Return (x, y) of the center of cell containing provided text 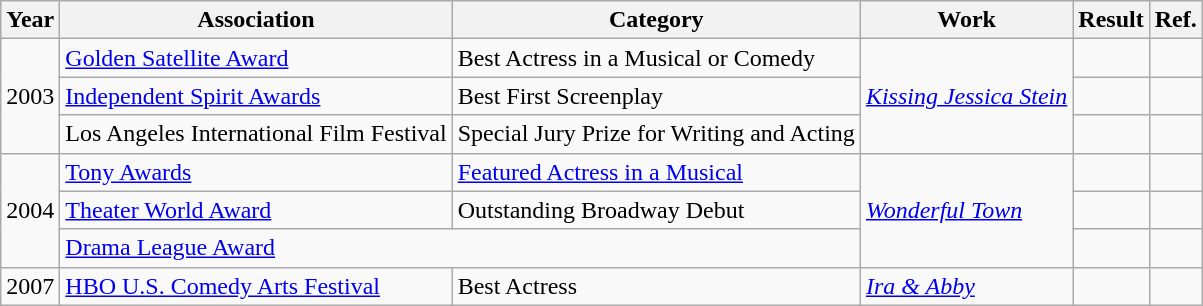
Special Jury Prize for Writing and Acting (656, 134)
2003 (30, 96)
Work (966, 20)
Theater World Award (256, 210)
Kissing Jessica Stein (966, 96)
Outstanding Broadway Debut (656, 210)
Category (656, 20)
Golden Satellite Award (256, 58)
Drama League Award (460, 248)
Best First Screenplay (656, 96)
Los Angeles International Film Festival (256, 134)
Best Actress (656, 286)
Featured Actress in a Musical (656, 172)
Ira & Abby (966, 286)
Wonderful Town (966, 210)
Association (256, 20)
Result (1111, 20)
Independent Spirit Awards (256, 96)
Best Actress in a Musical or Comedy (656, 58)
HBO U.S. Comedy Arts Festival (256, 286)
2004 (30, 210)
Tony Awards (256, 172)
Ref. (1176, 20)
2007 (30, 286)
Year (30, 20)
